Locate the cell with the specified text and output its [x, y] center coordinate. 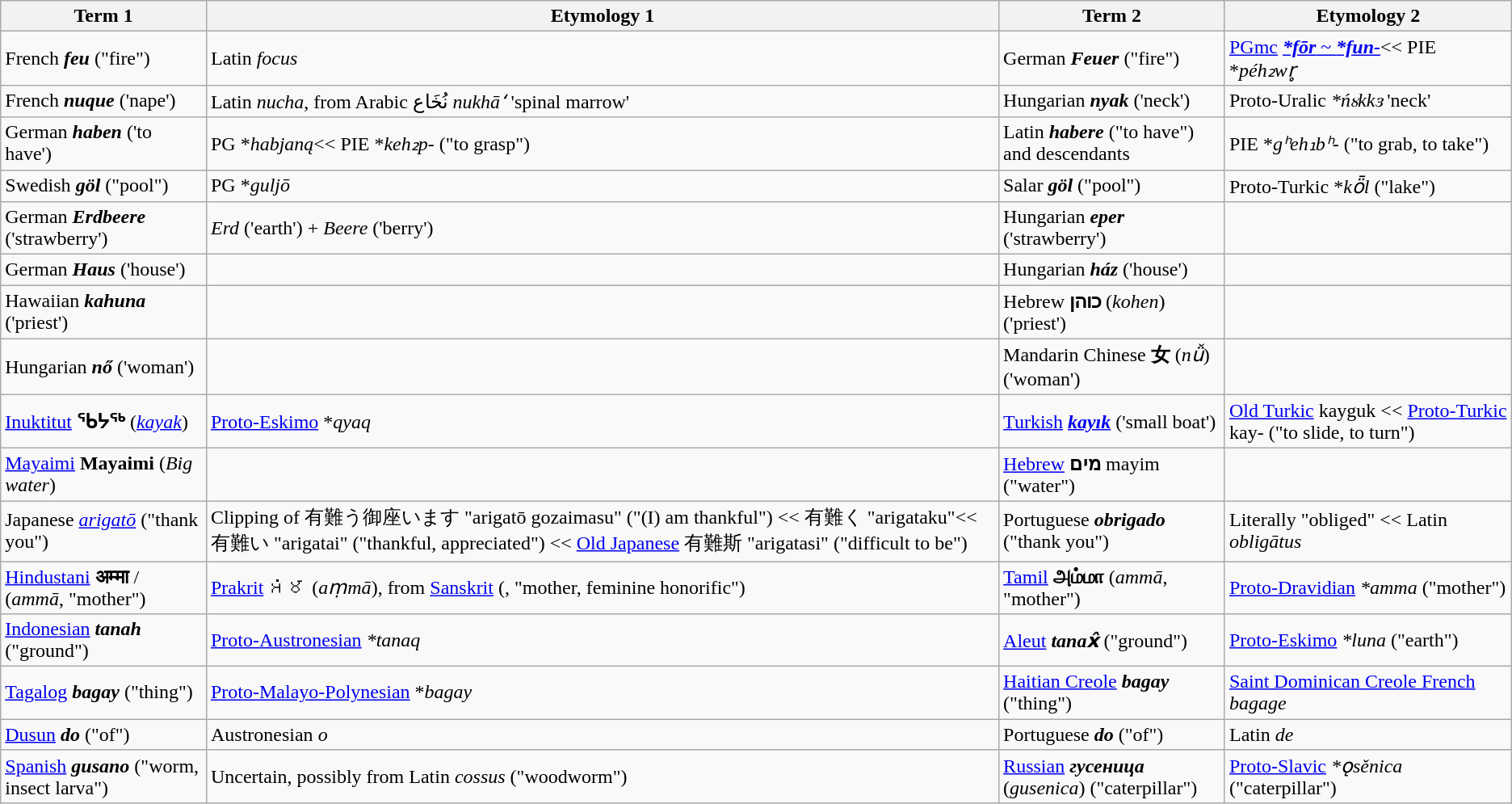
Dusun do ("of") [103, 735]
Mandarin Chinese 女 (nǚ) ('woman') [1112, 367]
Japanese arigatō ("thank you") [103, 531]
Aleut tanax̂ ("ground") [1112, 640]
Saint Dominican Creole French bagage [1368, 693]
Literally "obliged" << Latin obligātus [1368, 531]
Etymology 2 [1368, 16]
Hebrew מים mayim ("water") [1112, 475]
Proto-Dravidian *amma ("mother") [1368, 587]
Swedish göl ("pool") [103, 186]
Proto-Eskimo *qyaq [603, 422]
Hindustani अम्मा / (ammā, "mother") [103, 587]
German Haus ('house') [103, 270]
Tagalog bagay ("thing") [103, 693]
Hebrew כוהן (kohen) ('priest') [1112, 312]
Erd ('earth') + Beere ('berry') [603, 228]
Etymology 1 [603, 16]
PGmc *fōr ~ *fun-<< PIE *péh₂wr̥ [1368, 58]
German Feuer ("fire") [1112, 58]
Latin nucha, from Arabic نُخَاع nukhāʻ 'spinal marrow' [603, 101]
Latin de [1368, 735]
Hungarian eper ('strawberry') [1112, 228]
Proto-Slavic *ǫsěnica ("caterpillar") [1368, 777]
Mayaimi Mayaimi (Big water) [103, 475]
Proto-Eskimo *luna ("earth") [1368, 640]
Portuguese obrigado ("thank you") [1112, 531]
Austronesian o [603, 735]
Spanish gusano ("worm, insect larva") [103, 777]
Hungarian nő ('woman') [103, 367]
German Erdbeere ('strawberry') [103, 228]
German haben ('to have') [103, 144]
Tamil அம்மா (ammā, "mother") [1112, 587]
Hungarian nyak ('neck') [1112, 101]
Prakrit 𑀅𑀁𑀫𑀸 (aṃmā), from Sanskrit (, "mother, feminine honorific") [603, 587]
Indonesian tanah ("ground") [103, 640]
French nuque ('nape') [103, 101]
Russian гусеница (gusenica) ("caterpillar") [1112, 777]
Proto-Malayo-Polynesian *bagay [603, 693]
Portuguese do ("of") [1112, 735]
Old Turkic kayguk << Proto-Turkic kay- ("to slide, to turn") [1368, 422]
PIE *gʰeh₁bʰ- ("to grab, to take") [1368, 144]
French feu ("fire") [103, 58]
Proto-Austronesian *tanaq [603, 640]
PG *guljō [603, 186]
Latin habere ("to have") and descendants [1112, 144]
Turkish kayık ('small boat') [1112, 422]
Term 1 [103, 16]
Inuktitut ᖃᔭᖅ (kayak) [103, 422]
Proto-Turkic *kȫl ("lake") [1368, 186]
Proto-Uralic *ńᴕkkɜ 'neck' [1368, 101]
Latin focus [603, 58]
PG *habjaną<< PIE *keh₂p- ("to grasp") [603, 144]
Term 2 [1112, 16]
Haitian Creole bagay ("thing") [1112, 693]
Uncertain, possibly from Latin cossus ("woodworm") [603, 777]
Hawaiian kahuna ('priest') [103, 312]
Salar göl ("pool") [1112, 186]
Hungarian ház ('house') [1112, 270]
